Capture the cell that displays the provided text and extract its [X, Y] central coordinate. 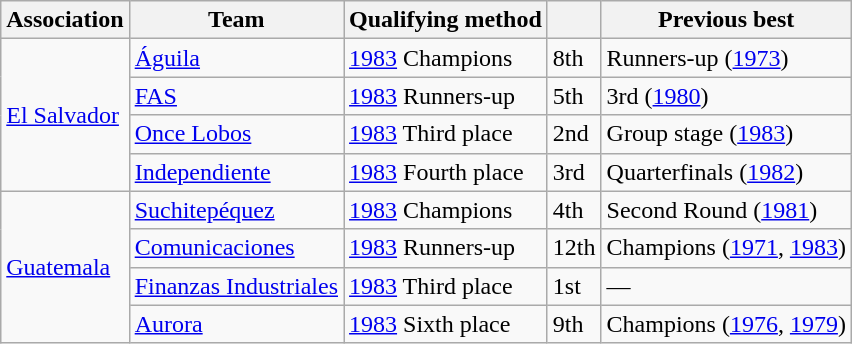
2nd [574, 134]
Team [236, 20]
Champions (1976, 1979) [726, 324]
3rd (1980) [726, 96]
1983 Sixth place [446, 324]
3rd [574, 172]
1983 Fourth place [446, 172]
12th [574, 248]
Suchitepéquez [236, 210]
9th [574, 324]
5th [574, 96]
— [726, 286]
El Salvador [65, 115]
Independiente [236, 172]
Runners-up (1973) [726, 58]
Águila [236, 58]
Finanzas Industriales [236, 286]
Previous best [726, 20]
Association [65, 20]
Guatemala [65, 267]
FAS [236, 96]
Once Lobos [236, 134]
Aurora [236, 324]
1st [574, 286]
Second Round (1981) [726, 210]
Champions (1971, 1983) [726, 248]
Quarterfinals (1982) [726, 172]
4th [574, 210]
Comunicaciones [236, 248]
Qualifying method [446, 20]
8th [574, 58]
Group stage (1983) [726, 134]
